Scan for the cell matching the given text and deliver its (x, y) coordinate at center. 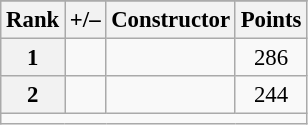
286 (270, 58)
Rank (33, 20)
+/– (86, 20)
1 (33, 58)
Points (270, 20)
Constructor (171, 20)
244 (270, 95)
2 (33, 95)
